Provide the [X, Y] coordinate of the cell's center where the given text is located.  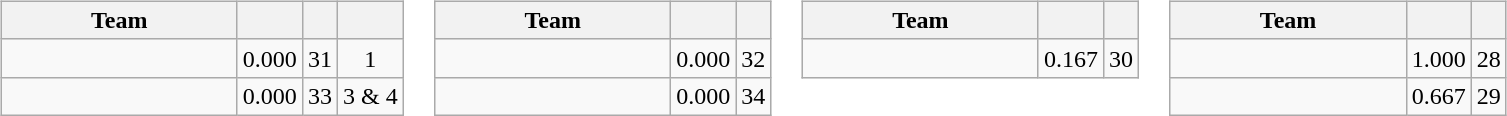
34 [754, 96]
33 [320, 96]
1.000 [1438, 58]
0.667 [1438, 96]
29 [1488, 96]
31 [320, 58]
32 [754, 58]
30 [1120, 58]
1 [370, 58]
0.167 [1070, 58]
28 [1488, 58]
3 & 4 [370, 96]
